Capture the cell that displays the provided text and extract its (x, y) central coordinate. 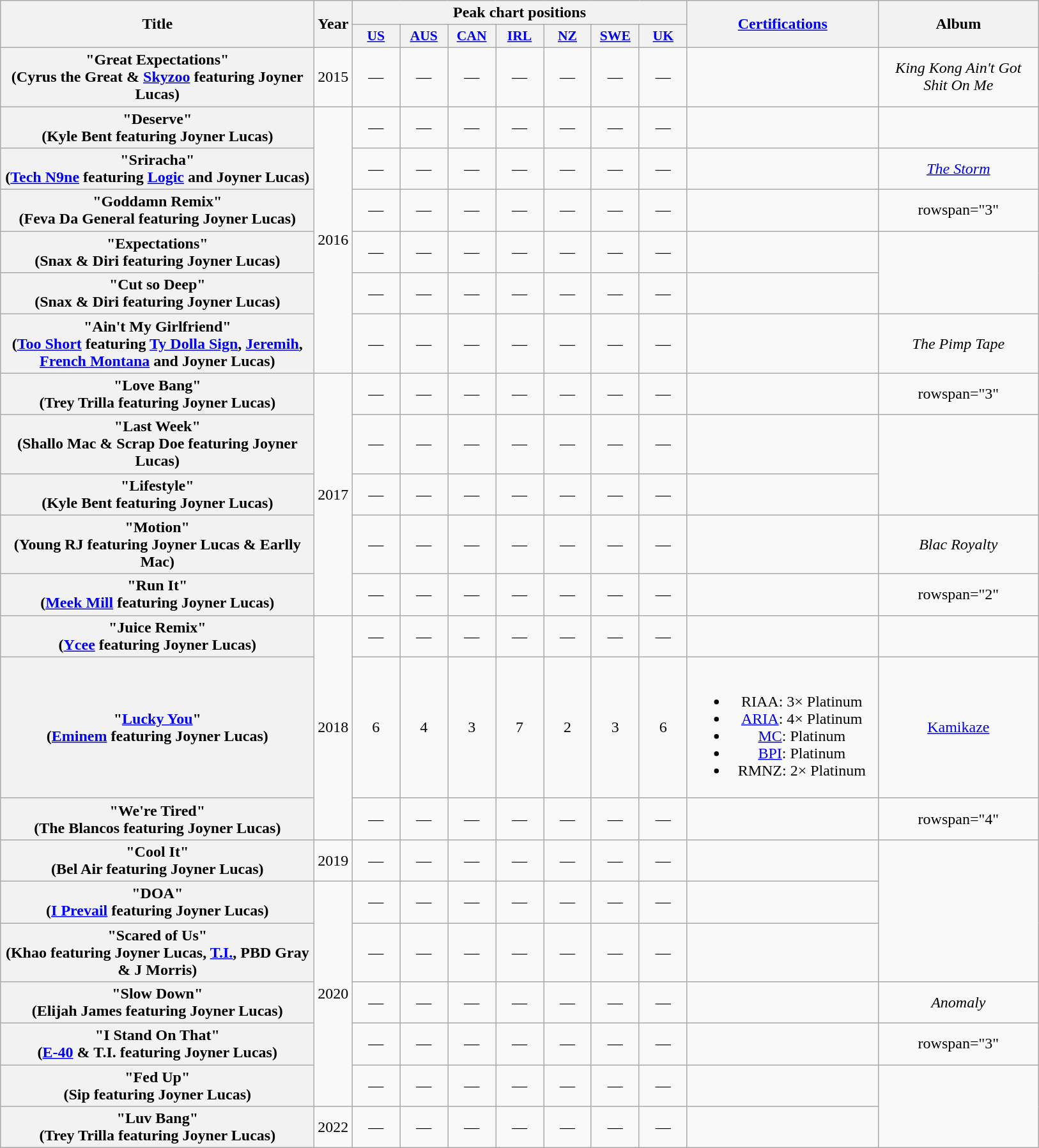
"Run It"(Meek Mill featuring Joyner Lucas) (157, 594)
Anomaly (958, 1003)
"Goddamn Remix"(Feva Da General featuring Joyner Lucas) (157, 211)
"Great Expectations"(Cyrus the Great & Skyzoo featuring Joyner Lucas) (157, 77)
"Cool It"(Bel Air featuring Joyner Lucas) (157, 860)
Year (334, 24)
RIAA: 3× PlatinumARIA: 4× PlatinumMC: PlatinumBPI: PlatinumRMNZ: 2× Platinum (782, 727)
"We're Tired"(The Blancos featuring Joyner Lucas) (157, 819)
Peak chart positions (519, 13)
rowspan="4" (958, 819)
CAN (472, 36)
4 (424, 727)
SWE (615, 36)
2019 (334, 860)
"Love Bang"(Trey Trilla featuring Joyner Lucas) (157, 394)
2017 (334, 494)
"Motion"(Young RJ featuring Joyner Lucas & Earlly Mac) (157, 544)
2 (567, 727)
US (376, 36)
rowspan="2" (958, 594)
2020 (334, 993)
"Luv Bang"(Trey Trilla featuring Joyner Lucas) (157, 1127)
NZ (567, 36)
"Slow Down"(Elijah James featuring Joyner Lucas) (157, 1003)
"Juice Remix"(Ycee featuring Joyner Lucas) (157, 636)
2022 (334, 1127)
"I Stand On That"(E-40 & T.I. featuring Joyner Lucas) (157, 1044)
2016 (334, 239)
Blac Royalty (958, 544)
"Scared of Us"(Khao featuring Joyner Lucas, T.I., PBD Gray & J Morris) (157, 952)
IRL (520, 36)
"Last Week"(Shallo Mac & Scrap Doe featuring Joyner Lucas) (157, 444)
The Pimp Tape (958, 344)
"Expectations"(Snax & Diri featuring Joyner Lucas) (157, 252)
The Storm (958, 169)
Certifications (782, 24)
"Lifestyle"(Kyle Bent featuring Joyner Lucas) (157, 494)
"Sriracha"(Tech N9ne featuring Logic and Joyner Lucas) (157, 169)
UK (663, 36)
"Fed Up"(Sip featuring Joyner Lucas) (157, 1086)
"Deserve"(Kyle Bent featuring Joyner Lucas) (157, 126)
7 (520, 727)
"Cut so Deep"(Snax & Diri featuring Joyner Lucas) (157, 294)
"DOA"(I Prevail featuring Joyner Lucas) (157, 902)
Title (157, 24)
AUS (424, 36)
"Lucky You"(Eminem featuring Joyner Lucas) (157, 727)
2015 (334, 77)
"Ain't My Girlfriend"(Too Short featuring Ty Dolla Sign, Jeremih, French Montana and Joyner Lucas) (157, 344)
Kamikaze (958, 727)
Album (958, 24)
2018 (334, 727)
King Kong Ain't Got Shit On Me (958, 77)
